Return [X, Y] of the center of cell containing provided text 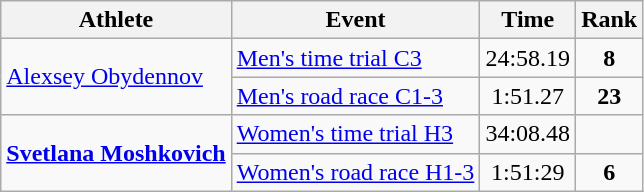
Women's time trial H3 [356, 134]
Athlete [116, 20]
Time [528, 20]
1:51.27 [528, 96]
1:51:29 [528, 172]
Men's road race C1-3 [356, 96]
Men's time trial C3 [356, 58]
Event [356, 20]
Svetlana Moshkovich [116, 153]
23 [610, 96]
6 [610, 172]
8 [610, 58]
24:58.19 [528, 58]
Rank [610, 20]
Women's road race H1-3 [356, 172]
Alexsey Obydennov [116, 77]
34:08.48 [528, 134]
